Output the [X, Y] coordinate of the center of the cell containing the given text.  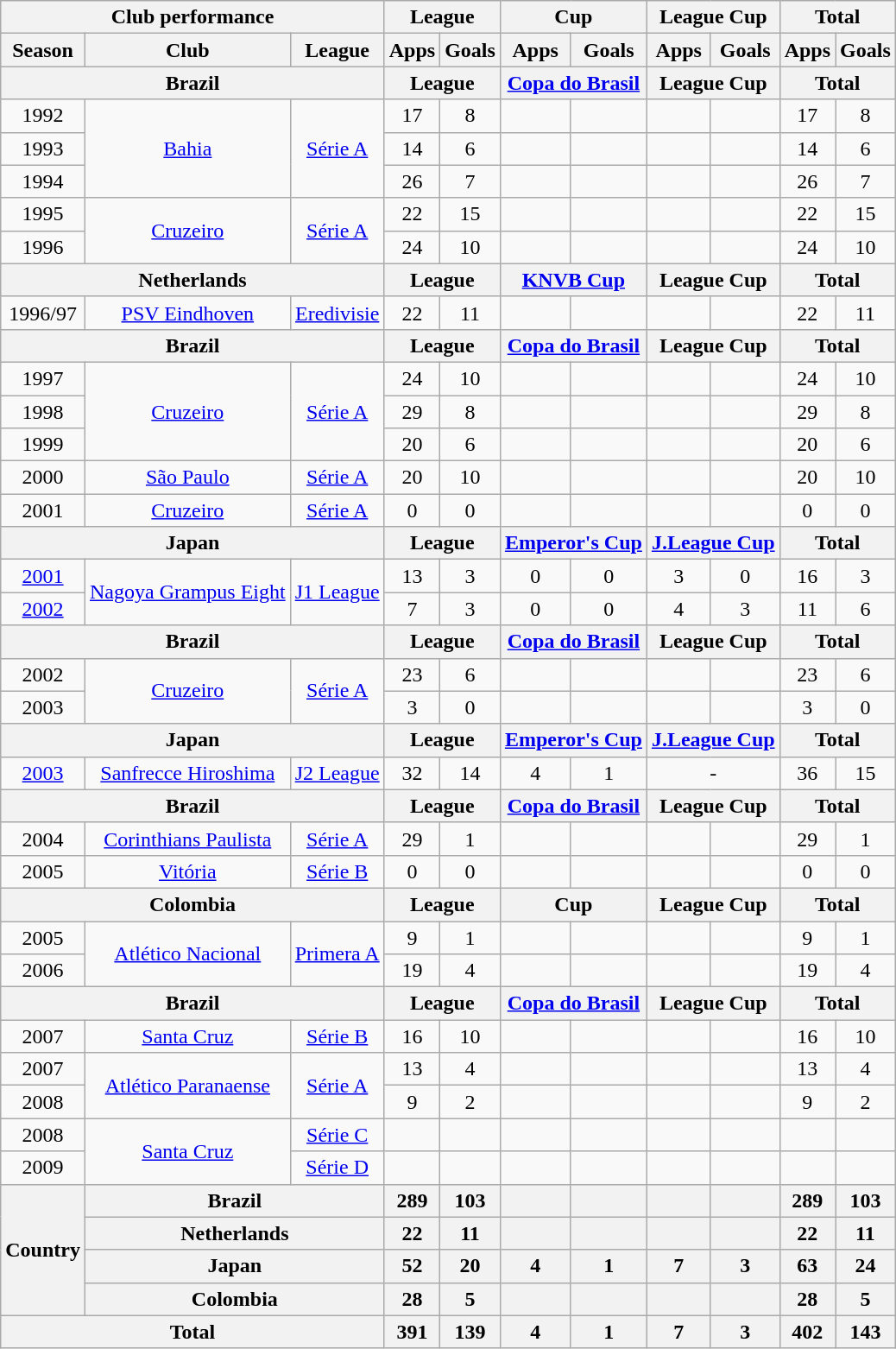
1993 [43, 149]
Bahia [187, 149]
Club [187, 50]
J2 League [337, 773]
139 [470, 1332]
Country [43, 1250]
Sanfrecce Hiroshima [187, 773]
2000 [43, 478]
2006 [43, 971]
J1 League [337, 592]
143 [866, 1332]
Vitória [187, 871]
- [713, 773]
32 [412, 773]
Atlético Nacional [187, 953]
Club performance [192, 17]
1997 [43, 378]
São Paulo [187, 478]
Atlético Paranaense [187, 1086]
1995 [43, 214]
1992 [43, 116]
Eredivisie [337, 313]
Primera A [337, 953]
63 [807, 1266]
Série C [337, 1135]
2009 [43, 1168]
Nagoya Grampus Eight [187, 592]
1996/97 [43, 313]
391 [412, 1332]
PSV Eindhoven [187, 313]
402 [807, 1332]
2004 [43, 839]
1996 [43, 247]
1994 [43, 181]
Corinthians Paulista [187, 839]
KNVB Cup [573, 280]
Season [43, 50]
1998 [43, 412]
1999 [43, 445]
Série D [337, 1168]
36 [807, 773]
52 [412, 1266]
